Provide the [x, y] coordinate of the cell's center where the given text is located.  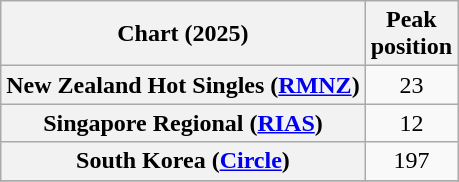
23 [411, 85]
South Korea (Circle) [183, 161]
New Zealand Hot Singles (RMNZ) [183, 85]
Singapore Regional (RIAS) [183, 123]
Peakposition [411, 34]
Chart (2025) [183, 34]
197 [411, 161]
12 [411, 123]
